Identify which cell holds the provided text, then report its [X, Y] central coordinate. 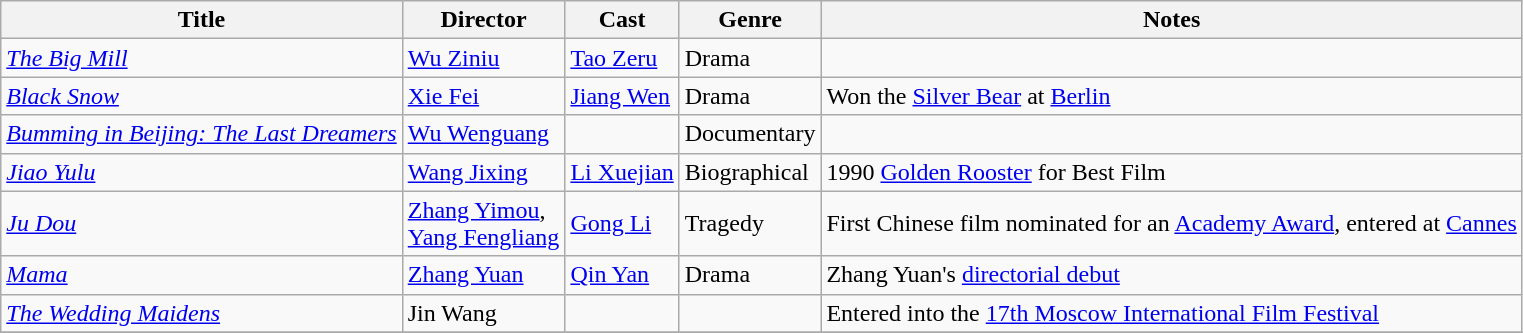
Mama [202, 275]
Jiang Wen [622, 96]
Tragedy [750, 224]
Title [202, 20]
Wu Wenguang [484, 134]
Won the Silver Bear at Berlin [1172, 96]
Entered into the 17th Moscow International Film Festival [1172, 313]
Tao Zeru [622, 58]
The Big Mill [202, 58]
The Wedding Maidens [202, 313]
Genre [750, 20]
Gong Li [622, 224]
Zhang Yimou,Yang Fengliang [484, 224]
Wang Jixing [484, 172]
Ju Dou [202, 224]
Jin Wang [484, 313]
First Chinese film nominated for an Academy Award, entered at Cannes [1172, 224]
Xie Fei [484, 96]
Zhang Yuan [484, 275]
Zhang Yuan's directorial debut [1172, 275]
Qin Yan [622, 275]
Notes [1172, 20]
Wu Ziniu [484, 58]
Li Xuejian [622, 172]
Black Snow [202, 96]
1990 Golden Rooster for Best Film [1172, 172]
Bumming in Beijing: The Last Dreamers [202, 134]
Director [484, 20]
Biographical [750, 172]
Documentary [750, 134]
Cast [622, 20]
Jiao Yulu [202, 172]
